Provide the (x, y) coordinate of the cell's center where the given text is located.  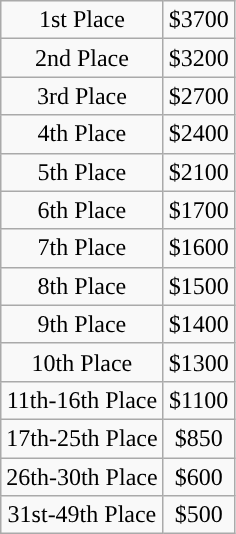
31st-49th Place (82, 515)
$3700 (198, 20)
$1300 (198, 362)
$1400 (198, 324)
$2100 (198, 172)
11th-16th Place (82, 400)
3rd Place (82, 96)
$600 (198, 477)
$500 (198, 515)
1st Place (82, 20)
$1500 (198, 286)
$2700 (198, 96)
$2400 (198, 134)
2nd Place (82, 58)
10th Place (82, 362)
5th Place (82, 172)
6th Place (82, 210)
4th Place (82, 134)
$1600 (198, 248)
$3200 (198, 58)
$1100 (198, 400)
8th Place (82, 286)
17th-25th Place (82, 438)
$1700 (198, 210)
$850 (198, 438)
7th Place (82, 248)
9th Place (82, 324)
26th-30th Place (82, 477)
